Output the (X, Y) coordinate of the center of the cell containing the given text.  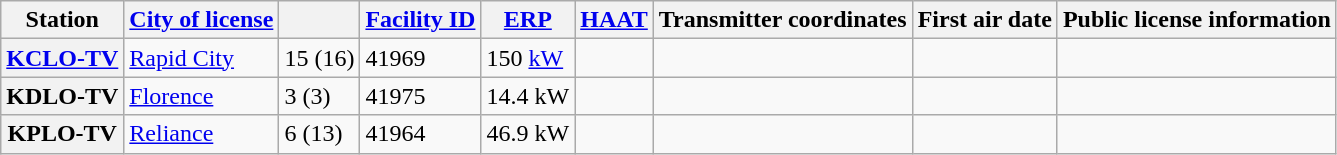
15 (16) (320, 58)
41975 (420, 96)
City of license (202, 20)
Rapid City (202, 58)
Station (62, 20)
Florence (202, 96)
First air date (984, 20)
41964 (420, 134)
6 (13) (320, 134)
KPLO-TV (62, 134)
41969 (420, 58)
46.9 kW (528, 134)
Public license information (1196, 20)
Reliance (202, 134)
3 (3) (320, 96)
14.4 kW (528, 96)
Facility ID (420, 20)
KDLO-TV (62, 96)
Transmitter coordinates (782, 20)
ERP (528, 20)
HAAT (614, 20)
KCLO-TV (62, 58)
150 kW (528, 58)
